For the text-containing cell, return its midpoint in [X, Y] coordinate format. 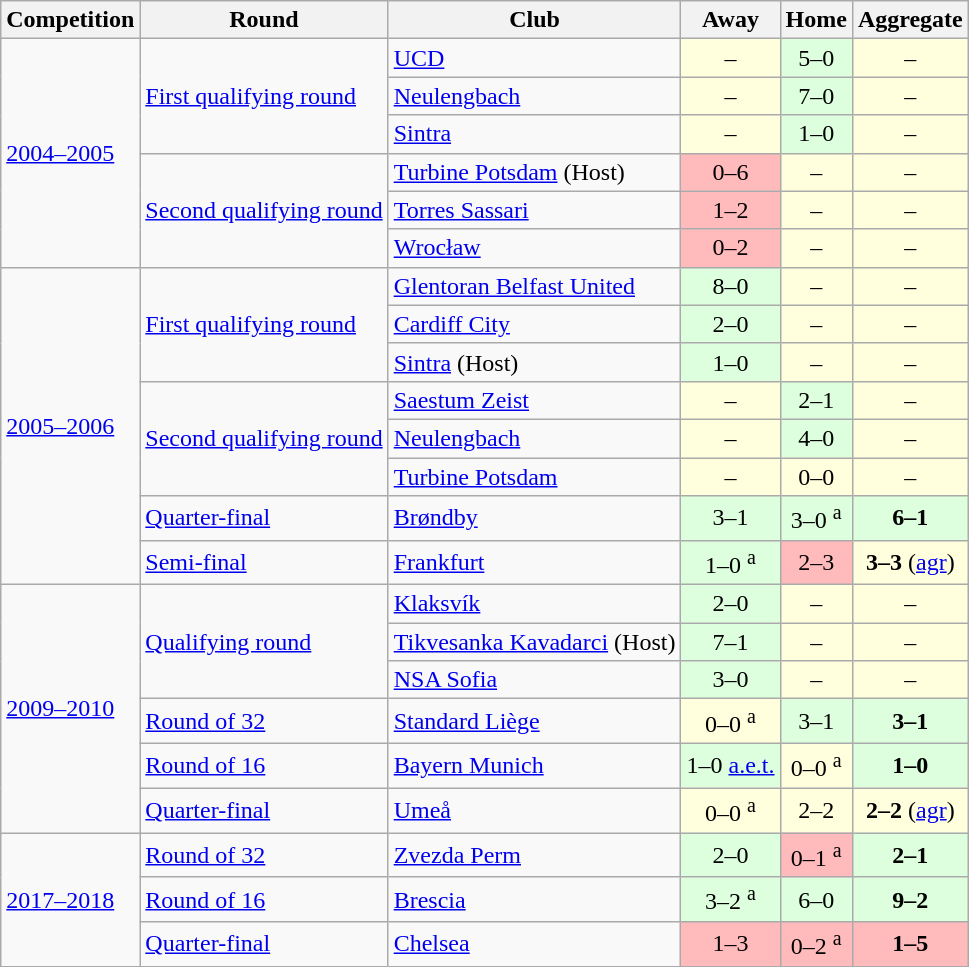
Turbine Potsdam (Host) [534, 172]
0–0 [816, 477]
Turbine Potsdam [534, 477]
Tikvesanka Kavadarci (Host) [534, 642]
3–3 (agr) [910, 562]
Sintra [534, 134]
Zvezda Perm [534, 856]
1–2 [730, 210]
Away [730, 20]
Saestum Zeist [534, 400]
4–0 [816, 438]
Brøndby [534, 518]
Semi-final [264, 562]
7–0 [816, 96]
3–0 a [816, 518]
8–0 [730, 286]
Klaksvík [534, 604]
5–0 [816, 58]
Torres Sassari [534, 210]
Club [534, 20]
0–2 a [816, 944]
6–1 [910, 518]
2–2 [816, 810]
Brescia [534, 900]
3–0 [730, 680]
NSA Sofia [534, 680]
9–2 [910, 900]
0–2 [730, 248]
2–3 [816, 562]
Aggregate [910, 20]
0–6 [730, 172]
Umeå [534, 810]
Frankfurt [534, 562]
1–5 [910, 944]
Round [264, 20]
6–0 [816, 900]
Standard Liège [534, 722]
UCD [534, 58]
2005–2006 [70, 426]
3–2 a [730, 900]
Wrocław [534, 248]
Home [816, 20]
1–0 a.e.t. [730, 766]
Competition [70, 20]
Cardiff City [534, 324]
Sintra (Host) [534, 362]
2–2 (agr) [910, 810]
Bayern Munich [534, 766]
2004–2005 [70, 153]
7–1 [730, 642]
2009–2010 [70, 709]
2017–2018 [70, 900]
1–3 [730, 944]
Chelsea [534, 944]
1–0 a [730, 562]
Qualifying round [264, 642]
0–1 a [816, 856]
Glentoran Belfast United [534, 286]
